Extract the (X, Y) coordinate from the center of the cell holding the provided text.  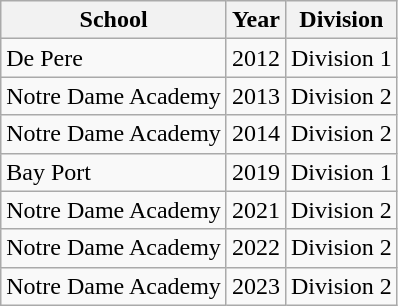
2012 (256, 58)
2014 (256, 134)
2019 (256, 172)
Year (256, 20)
De Pere (114, 58)
Bay Port (114, 172)
Division (341, 20)
2013 (256, 96)
2022 (256, 248)
2023 (256, 286)
School (114, 20)
2021 (256, 210)
